Output the (X, Y) coordinate of the center of the cell containing the given text.  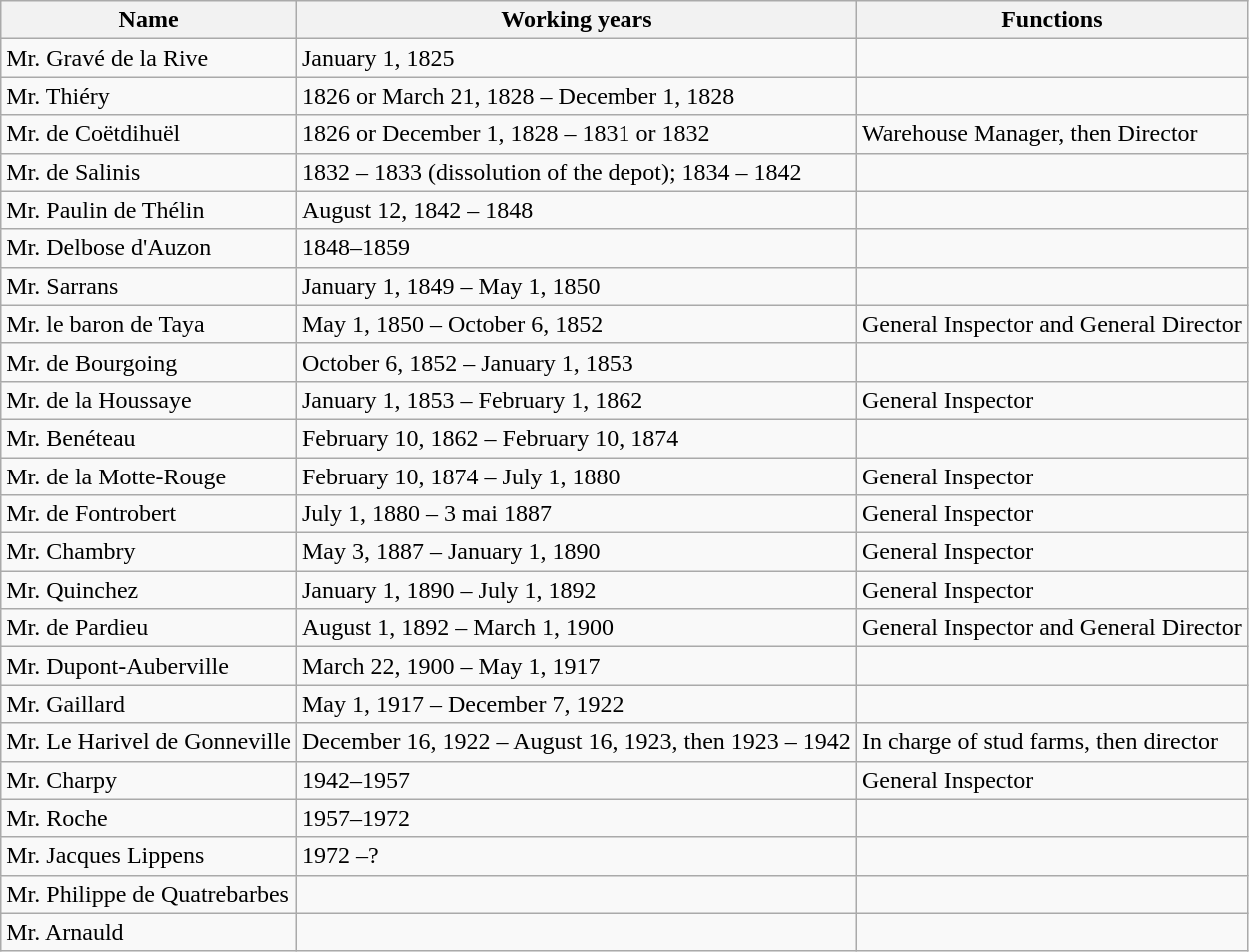
Mr. Gaillard (149, 704)
Name (149, 20)
Mr. Benéteau (149, 438)
May 1, 1917 – December 7, 1922 (576, 704)
Warehouse Manager, then Director (1051, 134)
1972 –? (576, 856)
October 6, 1852 – January 1, 1853 (576, 362)
Mr. Jacques Lippens (149, 856)
Mr. de Bourgoing (149, 362)
Mr. Gravé de la Rive (149, 58)
July 1, 1880 – 3 mai 1887 (576, 514)
Mr. Delbose d'Auzon (149, 248)
January 1, 1849 – May 1, 1850 (576, 286)
January 1, 1825 (576, 58)
1942–1957 (576, 780)
Mr. le baron de Taya (149, 324)
Functions (1051, 20)
1848–1859 (576, 248)
Mr. de la Houssaye (149, 400)
Mr. Sarrans (149, 286)
February 10, 1874 – July 1, 1880 (576, 476)
Mr. de la Motte-Rouge (149, 476)
February 10, 1862 – February 10, 1874 (576, 438)
Working years (576, 20)
Mr. de Salinis (149, 172)
Mr. de Coëtdihuël (149, 134)
Mr. Thiéry (149, 96)
August 12, 1842 – 1848 (576, 210)
Mr. Paulin de Thélin (149, 210)
Mr. Le Harivel de Gonneville (149, 742)
Mr. Philippe de Quatrebarbes (149, 894)
January 1, 1853 – February 1, 1862 (576, 400)
Mr. Roche (149, 818)
1826 or March 21, 1828 – December 1, 1828 (576, 96)
January 1, 1890 – July 1, 1892 (576, 590)
Mr. Charpy (149, 780)
August 1, 1892 – March 1, 1900 (576, 628)
Mr. de Fontrobert (149, 514)
Mr. Arnauld (149, 932)
March 22, 1900 – May 1, 1917 (576, 666)
1826 or December 1, 1828 – 1831 or 1832 (576, 134)
December 16, 1922 – August 16, 1923, then 1923 – 1942 (576, 742)
Mr. Quinchez (149, 590)
Mr. Dupont-Auberville (149, 666)
In charge of stud farms, then director (1051, 742)
May 3, 1887 – January 1, 1890 (576, 552)
Mr. de Pardieu (149, 628)
Mr. Chambry (149, 552)
1957–1972 (576, 818)
1832 – 1833 (dissolution of the depot); 1834 – 1842 (576, 172)
May 1, 1850 – October 6, 1852 (576, 324)
